Output the (X, Y) coordinate of the center of the cell containing the given text.  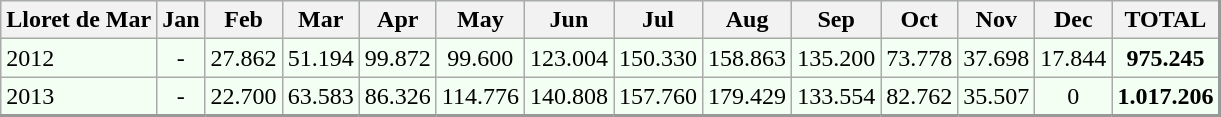
975.245 (1166, 58)
2012 (79, 58)
Sep (836, 20)
114.776 (480, 96)
73.778 (920, 58)
135.200 (836, 58)
63.583 (320, 96)
2013 (79, 96)
22.700 (244, 96)
Apr (398, 20)
Nov (996, 20)
140.808 (568, 96)
123.004 (568, 58)
Aug (748, 20)
May (480, 20)
Mar (320, 20)
51.194 (320, 58)
0 (1074, 96)
TOTAL (1166, 20)
35.507 (996, 96)
37.698 (996, 58)
17.844 (1074, 58)
Dec (1074, 20)
99.872 (398, 58)
133.554 (836, 96)
Jan (181, 20)
82.762 (920, 96)
179.429 (748, 96)
Jul (658, 20)
158.863 (748, 58)
Lloret de Mar (79, 20)
27.862 (244, 58)
Feb (244, 20)
Oct (920, 20)
86.326 (398, 96)
99.600 (480, 58)
1.017.206 (1166, 96)
Jun (568, 20)
150.330 (658, 58)
157.760 (658, 96)
